From the cell containing the given text, extract its center point as (x, y) coordinate. 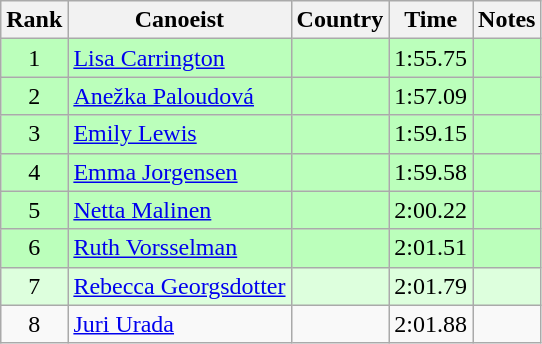
Anežka Paloudová (180, 96)
Time (431, 20)
2:01.79 (431, 286)
3 (34, 134)
Rebecca Georgsdotter (180, 286)
5 (34, 210)
Notes (507, 20)
1 (34, 58)
Lisa Carrington (180, 58)
Netta Malinen (180, 210)
7 (34, 286)
4 (34, 172)
Ruth Vorsselman (180, 248)
Canoeist (180, 20)
6 (34, 248)
1:57.09 (431, 96)
Emily Lewis (180, 134)
1:55.75 (431, 58)
1:59.58 (431, 172)
2:01.51 (431, 248)
Juri Urada (180, 324)
Emma Jorgensen (180, 172)
2:01.88 (431, 324)
2 (34, 96)
2:00.22 (431, 210)
Rank (34, 20)
Country (340, 20)
1:59.15 (431, 134)
8 (34, 324)
